Return the (X, Y) coordinate for the center point of the cell that contains the specified text.  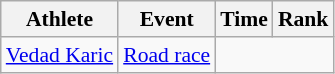
Athlete (60, 19)
Vedad Karic (60, 55)
Time (244, 19)
Road race (166, 55)
Rank (304, 19)
Event (166, 19)
